Output the (x, y) coordinate of the center of the cell containing the given text.  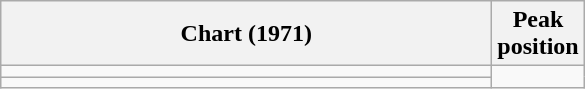
Chart (1971) (246, 34)
Peakposition (538, 34)
